Output the [x, y] coordinate of the center of the cell containing the given text.  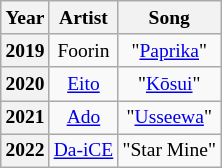
"Usseewa" [170, 118]
Foorin [84, 50]
Song [170, 18]
Da-iCE [84, 150]
"Star Mine" [170, 150]
2021 [25, 118]
"Paprika" [170, 50]
Artist [84, 18]
Eito [84, 84]
2020 [25, 84]
"Kōsui" [170, 84]
Ado [84, 118]
2019 [25, 50]
Year [25, 18]
2022 [25, 150]
